Provide the (x, y) coordinate of the cell's center where the given text is located.  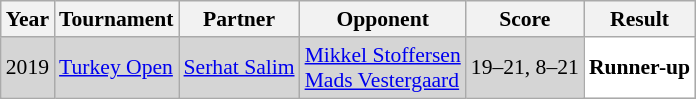
Score (525, 19)
Result (640, 19)
Tournament (116, 19)
Mikkel Stoffersen Mads Vestergaard (383, 68)
Turkey Open (116, 68)
Serhat Salim (240, 68)
Partner (240, 19)
Runner-up (640, 68)
19–21, 8–21 (525, 68)
2019 (28, 68)
Opponent (383, 19)
Year (28, 19)
